Extract the [x, y] coordinate from the center of the cell holding the provided text.  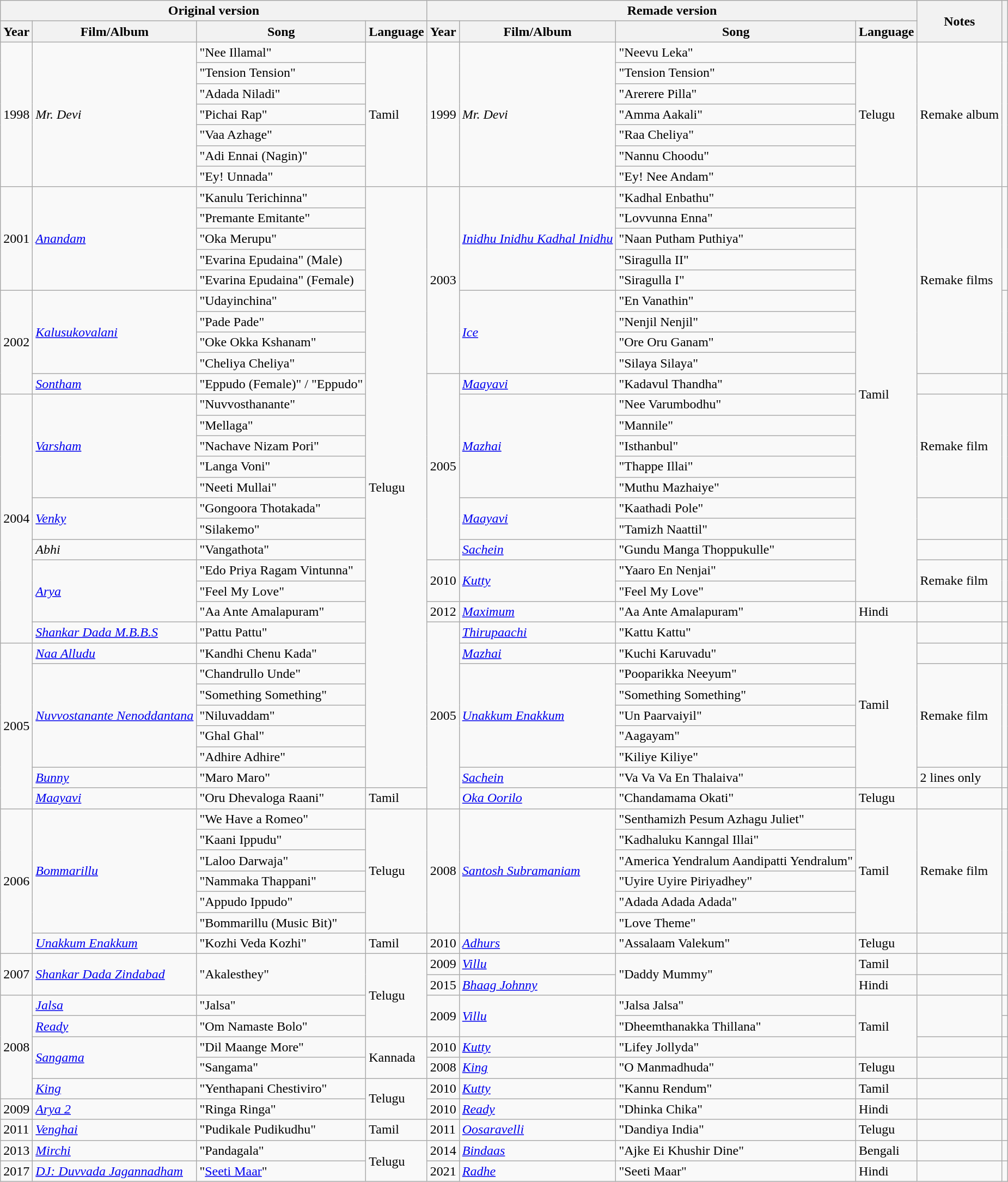
"Raa Cheliya" [736, 135]
"Amma Aakali" [736, 114]
"Ghal Ghal" [281, 736]
"Pooparikka Neeyum" [736, 674]
2014 [443, 1150]
"Siragulla II" [736, 260]
"Kadavul Thandha" [736, 384]
"Nammaka Thappani" [281, 881]
"Maro Maro" [281, 777]
"Appudo Ippudo" [281, 902]
"Oka Merupu" [281, 238]
"Nee Illamal" [281, 52]
"Yaaro En Nenjai" [736, 570]
"Kadhal Enbathu" [736, 197]
"Jalsa" [281, 1006]
"Oke Okka Kshanam" [281, 342]
"Kanulu Terichinna" [281, 197]
"Nee Varumbodhu" [736, 405]
"America Yendralum Aandipatti Yendralum" [736, 860]
"Assalaam Valekum" [736, 944]
"Daddy Mummy" [736, 975]
2006 [16, 881]
Remake films [960, 280]
"Kaani Ippudu" [281, 840]
Notes [960, 21]
"Udayinchina" [281, 301]
Sangama [114, 1057]
"Senthamizh Pesum Azhagu Juliet" [736, 819]
Santosh Subramaniam [537, 871]
"Kuchi Karuvadu" [736, 653]
"Adada Niladi" [281, 94]
"We Have a Romeo" [281, 819]
Kannada [396, 1057]
Varsham [114, 446]
Oka Oorilo [537, 798]
"Ey! Unnada" [281, 176]
"Kiliye Kiliye" [736, 757]
2004 [16, 518]
"Chandrullo Unde" [281, 674]
"Lovvunna Enna" [736, 218]
"Adhire Adhire" [281, 757]
Thirupaachi [537, 633]
"Love Theme" [736, 923]
"Silaya Silaya" [736, 363]
"Bommarillu (Music Bit)" [281, 923]
"Ore Oru Ganam" [736, 342]
"Aagayam" [736, 736]
Abhi [114, 549]
"Mannile" [736, 425]
"Sangama" [281, 1068]
Oosaravelli [537, 1130]
Shankar Dada M.B.B.S [114, 633]
"Dhinka Chika" [736, 1109]
"Nachave Nizam Pori" [281, 446]
"Neevu Leka" [736, 52]
Bhaag Johnny [537, 985]
"Nannu Choodu" [736, 156]
Jalsa [114, 1006]
"Lifey Jollyda" [736, 1047]
"Laloo Darwaja" [281, 860]
"Pichai Rap" [281, 114]
"Neeti Mullai" [281, 487]
"Premante Emitante" [281, 218]
"Edo Priya Ragam Vintunna" [281, 570]
"Va Va Va En Thalaiva" [736, 777]
DJ: Duvvada Jagannadham [114, 1171]
"Gundu Manga Thoppukulle" [736, 549]
Arya 2 [114, 1109]
"Kozhi Veda Kozhi" [281, 944]
"Vaa Azhage" [281, 135]
Mirchi [114, 1150]
2003 [443, 280]
"Pandagala" [281, 1150]
1998 [16, 114]
"Nuvvosthanante" [281, 405]
2012 [443, 612]
Inidhu Inidhu Kadhal Inidhu [537, 238]
"Ajke Ei Khushir Dine" [736, 1150]
"Muthu Mazhaiye" [736, 487]
Maximum [537, 612]
Sontham [114, 384]
"Un Paarvaiyil" [736, 715]
"Siragulla I" [736, 280]
"Om Namaste Bolo" [281, 1026]
Ice [537, 332]
"Niluvaddam" [281, 715]
"Uyire Uyire Piriyadhey" [736, 881]
"Ey! Nee Andam" [736, 176]
Remade version [672, 11]
Original version [213, 11]
"Adada Adada Adada" [736, 902]
"Langa Voni" [281, 467]
Arya [114, 591]
"Yenthapani Chestiviro" [281, 1088]
"Kandhi Chenu Kada" [281, 653]
Remake album [960, 114]
Bindaas [537, 1150]
"Eppudo (Female)" / "Eppudo" [281, 384]
"Gongoora Thotakada" [281, 508]
2 lines only [960, 777]
"Oru Dhevaloga Raani" [281, 798]
"Kaathadi Pole" [736, 508]
2001 [16, 238]
"Evarina Epudaina" (Female) [281, 280]
Kalusukovalani [114, 332]
"Kannu Rendum" [736, 1088]
"Chandamama Okati" [736, 798]
"Vangathota" [281, 549]
"Dil Maange More" [281, 1047]
"Pattu Pattu" [281, 633]
Venghai [114, 1130]
"Evarina Epudaina" (Male) [281, 260]
"Pudikale Pudikudhu" [281, 1130]
2007 [16, 975]
Bunny [114, 777]
Shankar Dada Zindabad [114, 975]
2002 [16, 342]
Anandam [114, 238]
Nuvvostanante Nenoddantana [114, 715]
"Mellaga" [281, 425]
2013 [16, 1150]
"Naan Putham Puthiya" [736, 238]
"Kattu Kattu" [736, 633]
Naa Alludu [114, 653]
"Akalesthey" [281, 975]
"Arerere Pilla" [736, 94]
"Nenjil Nenjil" [736, 322]
"Dandiya India" [736, 1130]
2015 [443, 985]
"Tamizh Naattil" [736, 529]
"Isthanbul" [736, 446]
2021 [443, 1171]
"Jalsa Jalsa" [736, 1006]
"Kadhaluku Kanngal Illai" [736, 840]
"Dheemthanakka Thillana" [736, 1026]
"Ringa Ringa" [281, 1109]
1999 [443, 114]
Venky [114, 518]
Bengali [887, 1150]
"Pade Pade" [281, 322]
"Adi Ennai (Nagin)" [281, 156]
Adhurs [537, 944]
Radhe [537, 1171]
"En Vanathin" [736, 301]
"Silakemo" [281, 529]
2017 [16, 1171]
"O Manmadhuda" [736, 1068]
"Cheliya Cheliya" [281, 363]
Bommarillu [114, 871]
"Thappe Illai" [736, 467]
